Pinpoint the cell where the given text exists, returning its (x, y) midpoint coordinate. 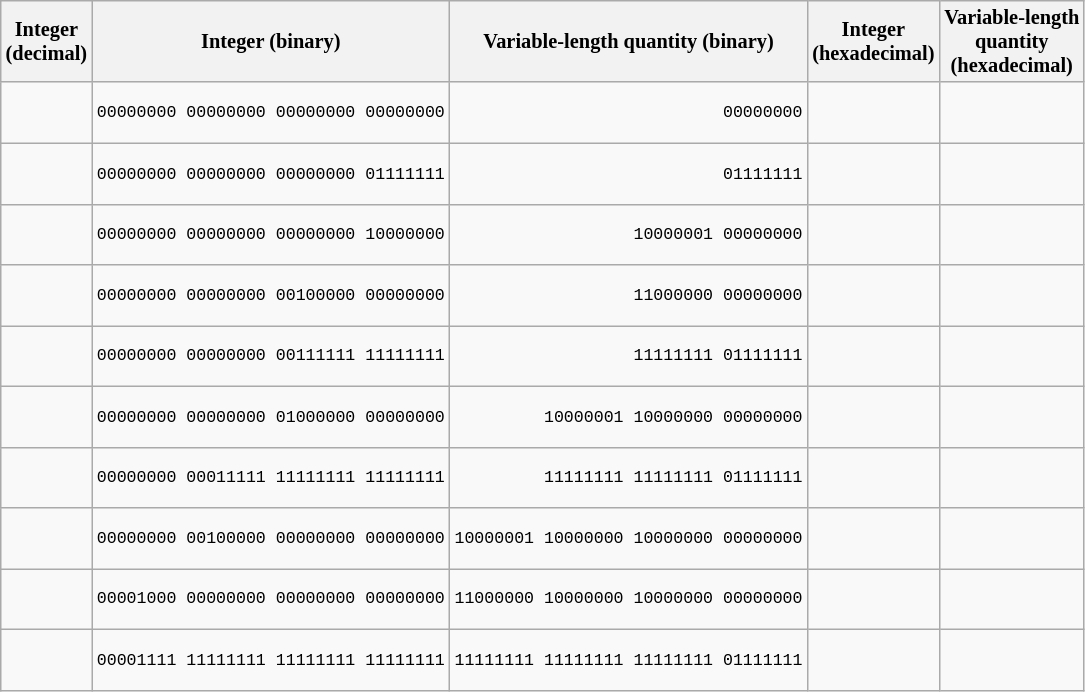
00000000 00000000 01000000 00000000 (271, 416)
Integer(decimal) (46, 41)
11111111 01111111 (629, 356)
00000000 00011111 11111111 11111111 (271, 478)
11000000 10000000 10000000 00000000 (629, 598)
00000000 00000000 00100000 00000000 (271, 294)
Integer (binary) (271, 41)
11111111 11111111 01111111 (629, 478)
00000000 00100000 00000000 00000000 (271, 538)
00001111 11111111 11111111 11111111 (271, 660)
Variable-lengthquantity(hexadecimal) (1012, 41)
00000000 00000000 00000000 00000000 (271, 112)
10000001 00000000 (629, 234)
Variable-length quantity (binary) (629, 41)
Integer(hexadecimal) (873, 41)
01111111 (629, 174)
00000000 00000000 00000000 01111111 (271, 174)
11000000 00000000 (629, 294)
10000001 10000000 10000000 00000000 (629, 538)
00000000 (629, 112)
10000001 10000000 00000000 (629, 416)
11111111 11111111 11111111 01111111 (629, 660)
00000000 00000000 00000000 10000000 (271, 234)
00001000 00000000 00000000 00000000 (271, 598)
00000000 00000000 00111111 11111111 (271, 356)
